Find where the given text appears and provide that cell's center as [X, Y] coordinate. 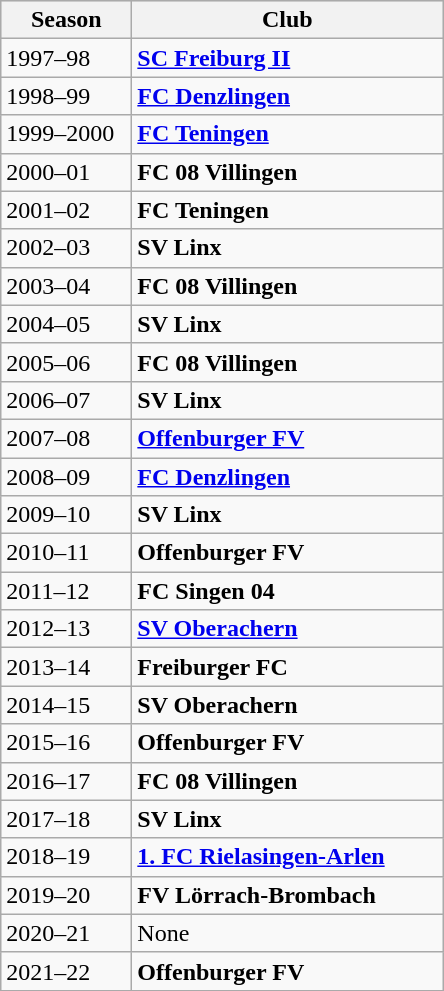
2021–22 [66, 971]
2013–14 [66, 667]
2008–09 [66, 477]
1997–98 [66, 58]
1998–99 [66, 96]
None [288, 933]
2012–13 [66, 629]
2014–15 [66, 705]
Club [288, 20]
2004–05 [66, 324]
FC Singen 04 [288, 591]
2010–11 [66, 553]
2018–19 [66, 857]
2007–08 [66, 438]
2019–20 [66, 895]
SC Freiburg II [288, 58]
1999–2000 [66, 134]
2003–04 [66, 286]
FV Lörrach-Brombach [288, 895]
2005–06 [66, 362]
2015–16 [66, 743]
2001–02 [66, 210]
2009–10 [66, 515]
2011–12 [66, 591]
2016–17 [66, 781]
1. FC Rielasingen-Arlen [288, 857]
2000–01 [66, 172]
Freiburger FC [288, 667]
Season [66, 20]
2020–21 [66, 933]
2002–03 [66, 248]
2006–07 [66, 400]
2017–18 [66, 819]
